Find where the given text appears and provide that cell's center as (X, Y) coordinate. 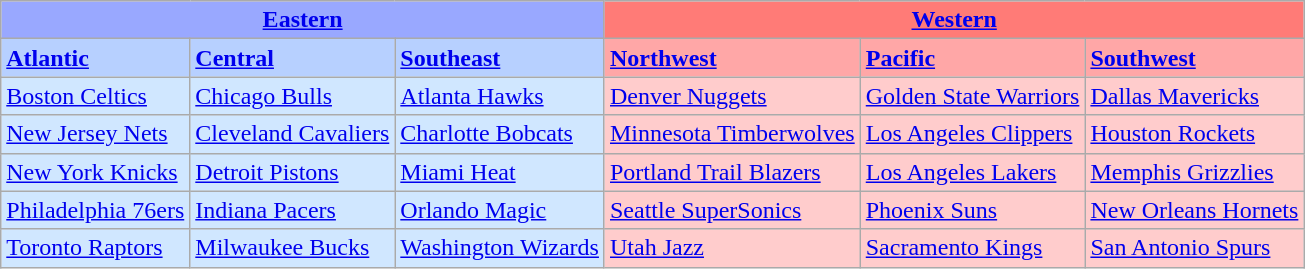
Los Angeles Lakers (972, 172)
Pacific (972, 58)
Southeast (500, 58)
Northwest (732, 58)
Dallas Mavericks (1194, 96)
Indiana Pacers (292, 210)
New Jersey Nets (96, 134)
Charlotte Bobcats (500, 134)
Golden State Warriors (972, 96)
Utah Jazz (732, 248)
Milwaukee Bucks (292, 248)
Atlantic (96, 58)
New Orleans Hornets (1194, 210)
Philadelphia 76ers (96, 210)
Memphis Grizzlies (1194, 172)
Eastern (303, 20)
New York Knicks (96, 172)
Phoenix Suns (972, 210)
Washington Wizards (500, 248)
Toronto Raptors (96, 248)
San Antonio Spurs (1194, 248)
Detroit Pistons (292, 172)
Boston Celtics (96, 96)
Houston Rockets (1194, 134)
Western (954, 20)
Portland Trail Blazers (732, 172)
Minnesota Timberwolves (732, 134)
Sacramento Kings (972, 248)
Orlando Magic (500, 210)
Seattle SuperSonics (732, 210)
Southwest (1194, 58)
Atlanta Hawks (500, 96)
Denver Nuggets (732, 96)
Central (292, 58)
Miami Heat (500, 172)
Los Angeles Clippers (972, 134)
Cleveland Cavaliers (292, 134)
Chicago Bulls (292, 96)
